Provide the (x, y) coordinate of the cell's center where the given text is located.  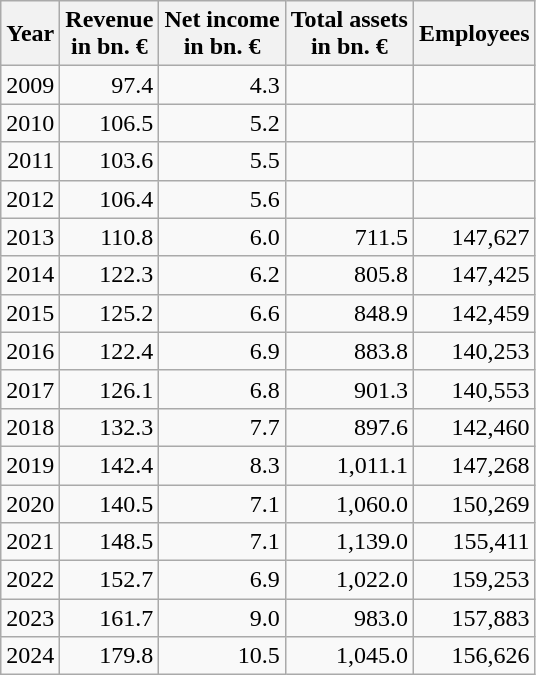
2015 (30, 313)
140,253 (474, 351)
Net incomein bn. € (222, 34)
Total assetsin bn. € (349, 34)
148.5 (110, 542)
106.5 (110, 123)
2013 (30, 237)
848.9 (349, 313)
Employees (474, 34)
103.6 (110, 161)
805.8 (349, 275)
Revenuein bn. € (110, 34)
5.6 (222, 199)
883.8 (349, 351)
122.3 (110, 275)
126.1 (110, 389)
901.3 (349, 389)
2012 (30, 199)
6.6 (222, 313)
132.3 (110, 427)
152.7 (110, 580)
2024 (30, 656)
150,269 (474, 503)
179.8 (110, 656)
2022 (30, 580)
6.8 (222, 389)
2017 (30, 389)
2011 (30, 161)
147,268 (474, 465)
6.2 (222, 275)
97.4 (110, 85)
9.0 (222, 618)
897.6 (349, 427)
2021 (30, 542)
5.2 (222, 123)
155,411 (474, 542)
8.3 (222, 465)
140,553 (474, 389)
122.4 (110, 351)
2009 (30, 85)
140.5 (110, 503)
2018 (30, 427)
110.8 (110, 237)
4.3 (222, 85)
156,626 (474, 656)
142.4 (110, 465)
7.7 (222, 427)
1,022.0 (349, 580)
2016 (30, 351)
711.5 (349, 237)
142,459 (474, 313)
161.7 (110, 618)
159,253 (474, 580)
2019 (30, 465)
1,011.1 (349, 465)
Year (30, 34)
1,045.0 (349, 656)
106.4 (110, 199)
6.0 (222, 237)
142,460 (474, 427)
1,060.0 (349, 503)
147,627 (474, 237)
1,139.0 (349, 542)
157,883 (474, 618)
2014 (30, 275)
2020 (30, 503)
2010 (30, 123)
983.0 (349, 618)
2023 (30, 618)
5.5 (222, 161)
147,425 (474, 275)
125.2 (110, 313)
10.5 (222, 656)
